Return [X, Y] of the center of cell containing provided text 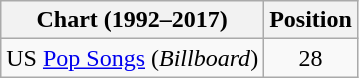
28 [311, 58]
US Pop Songs (Billboard) [132, 58]
Position [311, 20]
Chart (1992–2017) [132, 20]
